Return (x, y) of the center of cell containing provided text 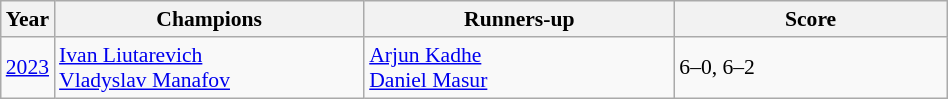
Year (28, 19)
Ivan Liutarevich Vladyslav Manafov (209, 68)
Score (810, 19)
Runners-up (519, 19)
2023 (28, 68)
Arjun Kadhe Daniel Masur (519, 68)
Champions (209, 19)
6–0, 6–2 (810, 68)
